Identify which cell holds the provided text, then report its (x, y) central coordinate. 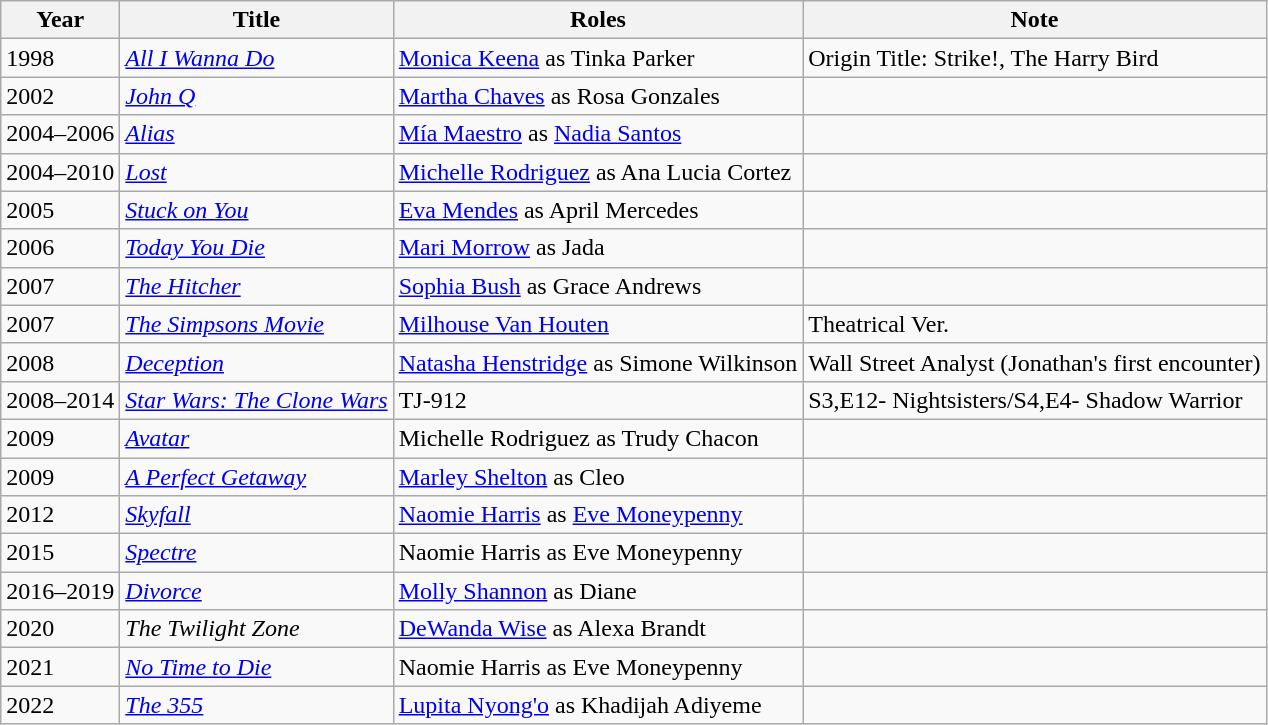
Alias (256, 134)
Origin Title: Strike!, The Harry Bird (1034, 58)
Note (1034, 20)
2012 (60, 515)
Roles (598, 20)
Molly Shannon as Diane (598, 591)
2016–2019 (60, 591)
Title (256, 20)
2015 (60, 553)
TJ-912 (598, 400)
2002 (60, 96)
Mari Morrow as Jada (598, 248)
Year (60, 20)
All I Wanna Do (256, 58)
2022 (60, 705)
The Simpsons Movie (256, 324)
Wall Street Analyst (Jonathan's first encounter) (1034, 362)
Marley Shelton as Cleo (598, 477)
Avatar (256, 438)
Divorce (256, 591)
Today You Die (256, 248)
DeWanda Wise as Alexa Brandt (598, 629)
Michelle Rodriguez as Ana Lucia Cortez (598, 172)
The Twilight Zone (256, 629)
Sophia Bush as Grace Andrews (598, 286)
John Q (256, 96)
2008 (60, 362)
1998 (60, 58)
Natasha Henstridge as Simone Wilkinson (598, 362)
2008–2014 (60, 400)
No Time to Die (256, 667)
The 355 (256, 705)
Theatrical Ver. (1034, 324)
The Hitcher (256, 286)
Star Wars: The Clone Wars (256, 400)
Lost (256, 172)
Martha Chaves as Rosa Gonzales (598, 96)
Mía Maestro as Nadia Santos (598, 134)
2004–2010 (60, 172)
2021 (60, 667)
Monica Keena as Tinka Parker (598, 58)
Skyfall (256, 515)
Eva Mendes as April Mercedes (598, 210)
A Perfect Getaway (256, 477)
2006 (60, 248)
Milhouse Van Houten (598, 324)
2004–2006 (60, 134)
Michelle Rodriguez as Trudy Chacon (598, 438)
2020 (60, 629)
Deception (256, 362)
2005 (60, 210)
Stuck on You (256, 210)
Spectre (256, 553)
Lupita Nyong'o as Khadijah Adiyeme (598, 705)
S3,E12- Nightsisters/S4,E4- Shadow Warrior (1034, 400)
